For the text-containing cell, return its midpoint in [X, Y] coordinate format. 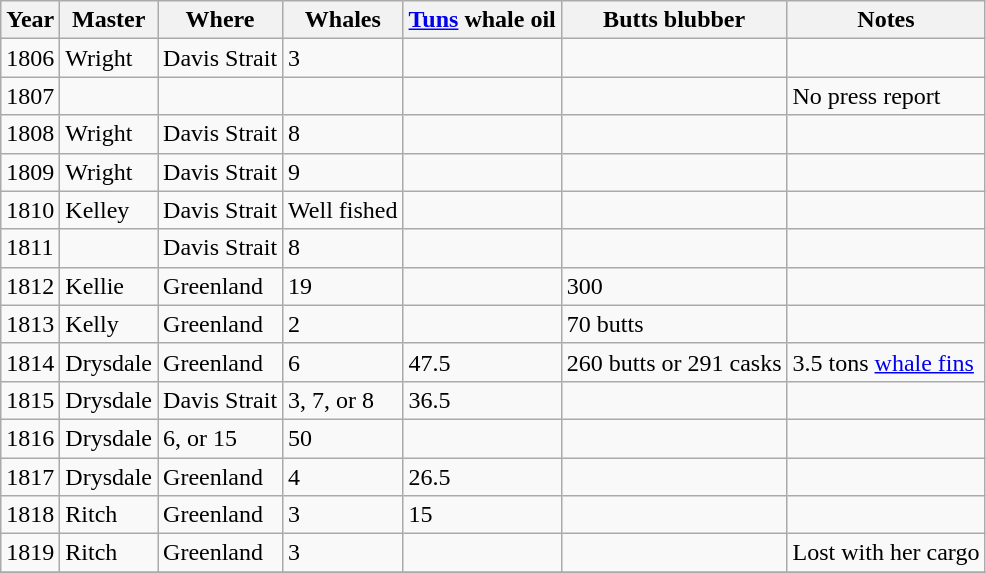
Where [220, 20]
1816 [30, 438]
1817 [30, 477]
1810 [30, 210]
1812 [30, 286]
Whales [343, 20]
1808 [30, 134]
4 [343, 477]
260 butts or 291 casks [674, 362]
3.5 tons whale fins [886, 362]
Tuns whale oil [482, 20]
1807 [30, 96]
Well fished [343, 210]
47.5 [482, 362]
Butts blubber [674, 20]
15 [482, 515]
Notes [886, 20]
26.5 [482, 477]
70 butts [674, 324]
1818 [30, 515]
1809 [30, 172]
6 [343, 362]
Master [109, 20]
Year [30, 20]
3, 7, or 8 [343, 400]
1814 [30, 362]
Lost with her cargo [886, 553]
36.5 [482, 400]
2 [343, 324]
9 [343, 172]
1819 [30, 553]
6, or 15 [220, 438]
1815 [30, 400]
Kelly [109, 324]
1811 [30, 248]
19 [343, 286]
No press report [886, 96]
Kelley [109, 210]
1806 [30, 58]
1813 [30, 324]
Kellie [109, 286]
300 [674, 286]
50 [343, 438]
